Determine the [X, Y] coordinate at the center of the cell enclosing the given text.  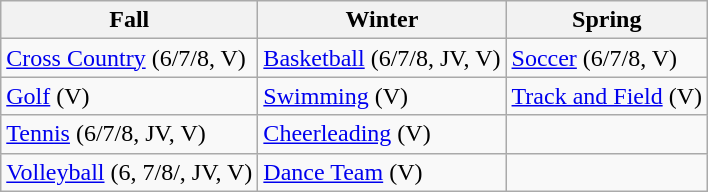
Spring [606, 20]
Winter [382, 20]
Cheerleading (V) [382, 134]
Tennis (6/7/8, JV, V) [130, 134]
Soccer (6/7/8, V) [606, 58]
Swimming (V) [382, 96]
Cross Country (6/7/8, V) [130, 58]
Volleyball (6, 7/8/, JV, V) [130, 172]
Dance Team (V) [382, 172]
Basketball (6/7/8, JV, V) [382, 58]
Track and Field (V) [606, 96]
Fall [130, 20]
Golf (V) [130, 96]
